Pinpoint the cell where the given text exists, returning its [X, Y] midpoint coordinate. 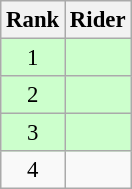
2 [33, 95]
4 [33, 170]
1 [33, 58]
3 [33, 133]
Rank [33, 20]
Rider [98, 20]
